Find where the given text appears and provide that cell's center as [X, Y] coordinate. 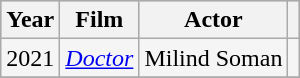
Year [30, 20]
Actor [214, 20]
Doctor [100, 58]
Milind Soman [214, 58]
2021 [30, 58]
Film [100, 20]
